Locate the cell with the specified text and output its [x, y] center coordinate. 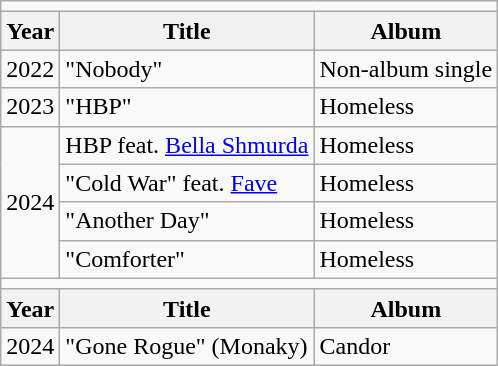
Non-album single [406, 69]
"Nobody" [187, 69]
2023 [30, 107]
"HBP" [187, 107]
"Another Day" [187, 221]
2022 [30, 69]
"Gone Rogue" (Monaky) [187, 346]
"Comforter" [187, 259]
"Cold War" feat. Fave [187, 183]
Candor [406, 346]
HBP feat. Bella Shmurda [187, 145]
